Pinpoint the cell where the given text exists, returning its [X, Y] midpoint coordinate. 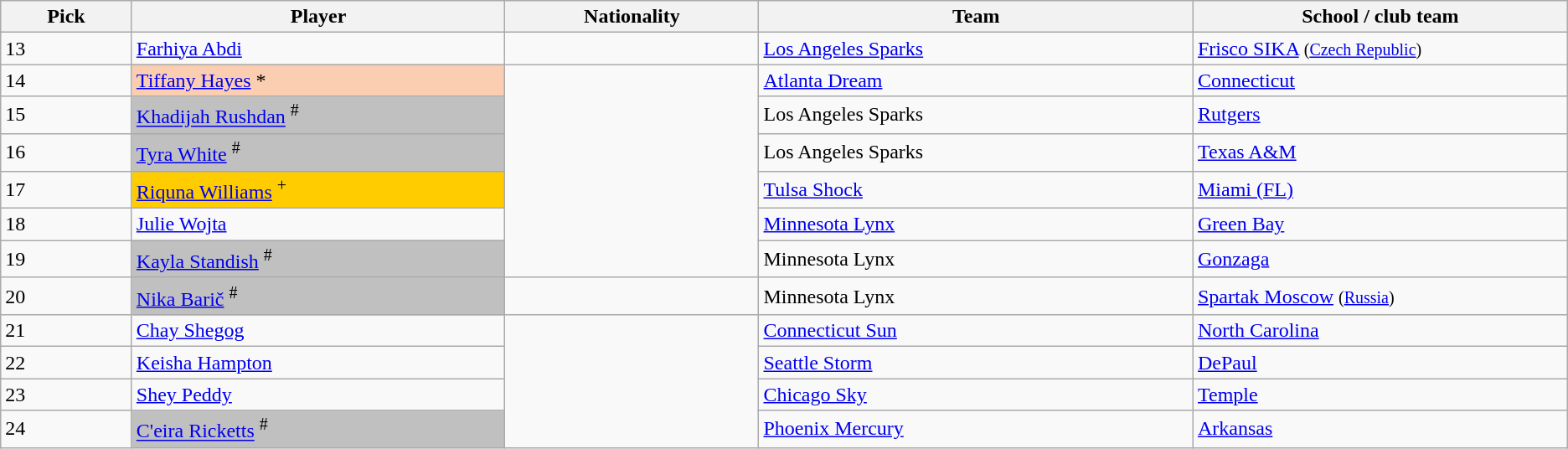
Gonzaga [1380, 260]
17 [67, 189]
19 [67, 260]
Team [977, 17]
23 [67, 395]
Arkansas [1380, 429]
Rutgers [1380, 116]
North Carolina [1380, 331]
Miami (FL) [1380, 189]
School / club team [1380, 17]
Phoenix Mercury [977, 429]
Chay Shegog [318, 331]
Riquna Williams + [318, 189]
Texas A&M [1380, 152]
Shey Peddy [318, 395]
Seattle Storm [977, 363]
13 [67, 49]
22 [67, 363]
Nika Barič # [318, 297]
C'eira Ricketts # [318, 429]
20 [67, 297]
14 [67, 80]
Spartak Moscow (Russia) [1380, 297]
Tyra White # [318, 152]
24 [67, 429]
Khadijah Rushdan # [318, 116]
Tiffany Hayes * [318, 80]
Player [318, 17]
DePaul [1380, 363]
Nationality [632, 17]
Farhiya Abdi [318, 49]
16 [67, 152]
Keisha Hampton [318, 363]
Pick [67, 17]
18 [67, 224]
Chicago Sky [977, 395]
15 [67, 116]
Kayla Standish # [318, 260]
Green Bay [1380, 224]
Atlanta Dream [977, 80]
Tulsa Shock [977, 189]
Connecticut [1380, 80]
Connecticut Sun [977, 331]
Temple [1380, 395]
Frisco SIKA (Czech Republic) [1380, 49]
Julie Wojta [318, 224]
21 [67, 331]
